Output the (X, Y) coordinate of the center of the cell containing the given text.  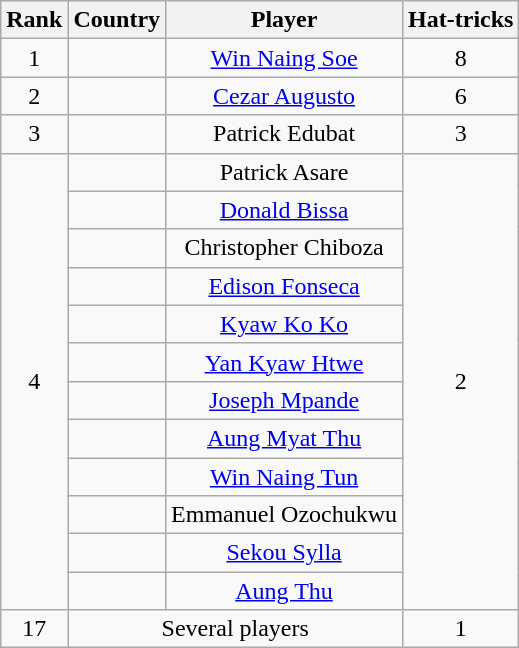
Christopher Chiboza (284, 248)
Player (284, 20)
Several players (236, 629)
Win Naing Tun (284, 477)
Edison Fonseca (284, 286)
Sekou Sylla (284, 553)
Kyaw Ko Ko (284, 324)
Country (117, 20)
Cezar Augusto (284, 96)
6 (461, 96)
Emmanuel Ozochukwu (284, 515)
17 (34, 629)
4 (34, 382)
Yan Kyaw Htwe (284, 362)
Aung Thu (284, 591)
Hat-tricks (461, 20)
Patrick Edubat (284, 134)
8 (461, 58)
Joseph Mpande (284, 400)
Donald Bissa (284, 210)
Patrick Asare (284, 172)
Win Naing Soe (284, 58)
Aung Myat Thu (284, 438)
Rank (34, 20)
